Locate the cell with the specified text and output its [x, y] center coordinate. 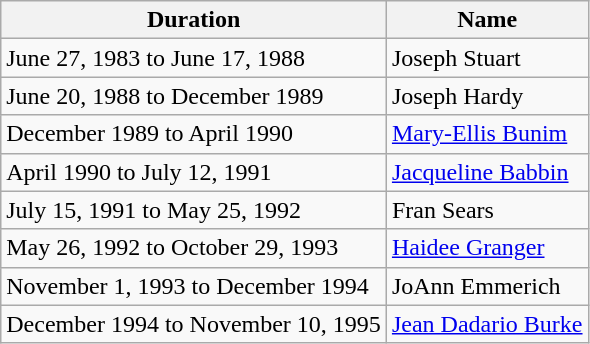
July 15, 1991 to May 25, 1992 [194, 210]
December 1989 to April 1990 [194, 134]
Jacqueline Babbin [487, 172]
Joseph Hardy [487, 96]
JoAnn Emmerich [487, 286]
November 1, 1993 to December 1994 [194, 286]
Duration [194, 20]
Mary-Ellis Bunim [487, 134]
December 1994 to November 10, 1995 [194, 324]
Joseph Stuart [487, 58]
Jean Dadario Burke [487, 324]
Name [487, 20]
April 1990 to July 12, 1991 [194, 172]
May 26, 1992 to October 29, 1993 [194, 248]
June 27, 1983 to June 17, 1988 [194, 58]
Fran Sears [487, 210]
Haidee Granger [487, 248]
June 20, 1988 to December 1989 [194, 96]
